Return [x, y] of the center of cell containing provided text 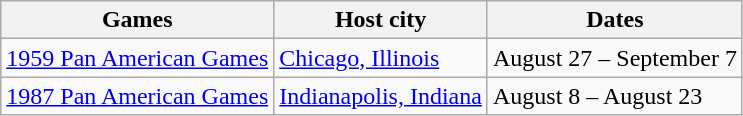
August 27 – September 7 [614, 58]
Dates [614, 20]
1987 Pan American Games [138, 96]
Host city [381, 20]
1959 Pan American Games [138, 58]
August 8 – August 23 [614, 96]
Chicago, Illinois [381, 58]
Games [138, 20]
Indianapolis, Indiana [381, 96]
